Return the [x, y] coordinate for the center point of the cell that contains the specified text.  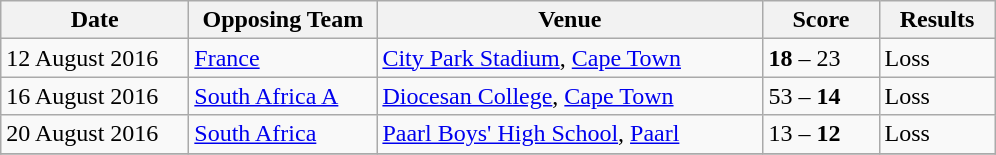
City Park Stadium, Cape Town [570, 58]
20 August 2016 [95, 134]
Score [821, 20]
Paarl Boys' High School, Paarl [570, 134]
France [283, 58]
12 August 2016 [95, 58]
13 – 12 [821, 134]
16 August 2016 [95, 96]
Diocesan College, Cape Town [570, 96]
18 – 23 [821, 58]
South Africa [283, 134]
Opposing Team [283, 20]
South Africa A [283, 96]
Venue [570, 20]
Results [937, 20]
Date [95, 20]
53 – 14 [821, 96]
